Pinpoint the cell where the given text exists, returning its [x, y] midpoint coordinate. 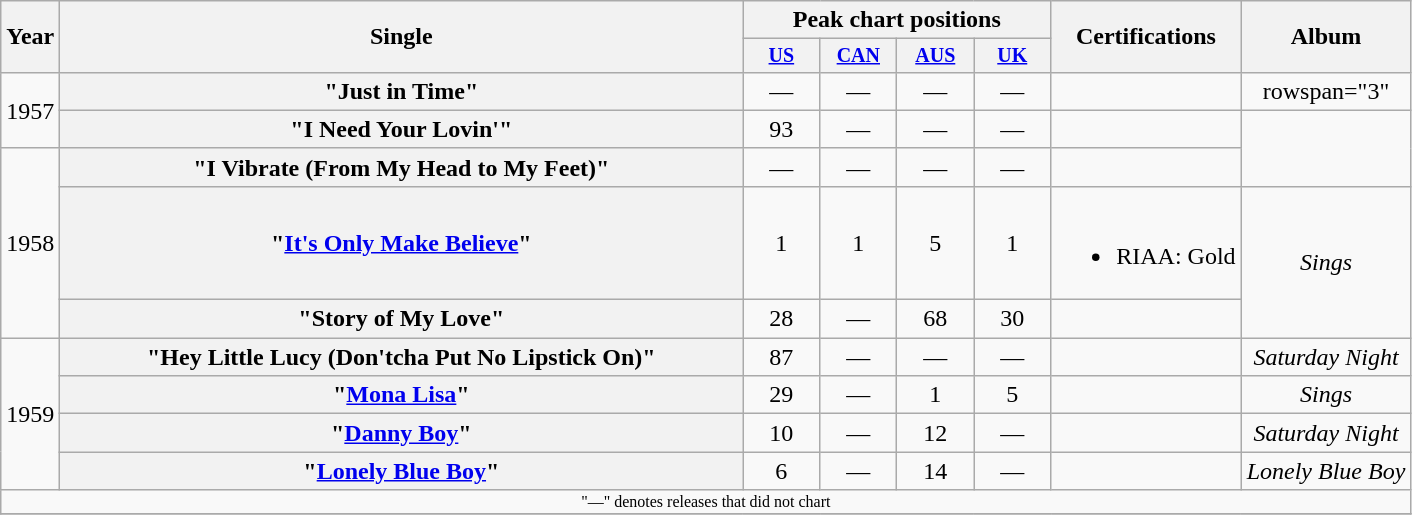
1959 [30, 414]
93 [782, 129]
30 [1012, 319]
AUS [936, 56]
CAN [858, 56]
10 [782, 433]
"It's Only Make Believe" [402, 242]
RIAA: Gold [1146, 242]
"Lonely Blue Boy" [402, 471]
68 [936, 319]
Peak chart positions [897, 20]
UK [1012, 56]
6 [782, 471]
"I Need Your Lovin'" [402, 129]
28 [782, 319]
87 [782, 357]
"Danny Boy" [402, 433]
"I Vibrate (From My Head to My Feet)" [402, 167]
rowspan="3" [1326, 91]
12 [936, 433]
Year [30, 37]
"Just in Time" [402, 91]
1957 [30, 110]
"—" denotes releases that did not chart [706, 502]
14 [936, 471]
29 [782, 395]
Lonely Blue Boy [1326, 471]
"Hey Little Lucy (Don'tcha Put No Lipstick On)" [402, 357]
Album [1326, 37]
Certifications [1146, 37]
Single [402, 37]
US [782, 56]
"Mona Lisa" [402, 395]
"Story of My Love" [402, 319]
1958 [30, 242]
